Find where the given text appears and provide that cell's center as [X, Y] coordinate. 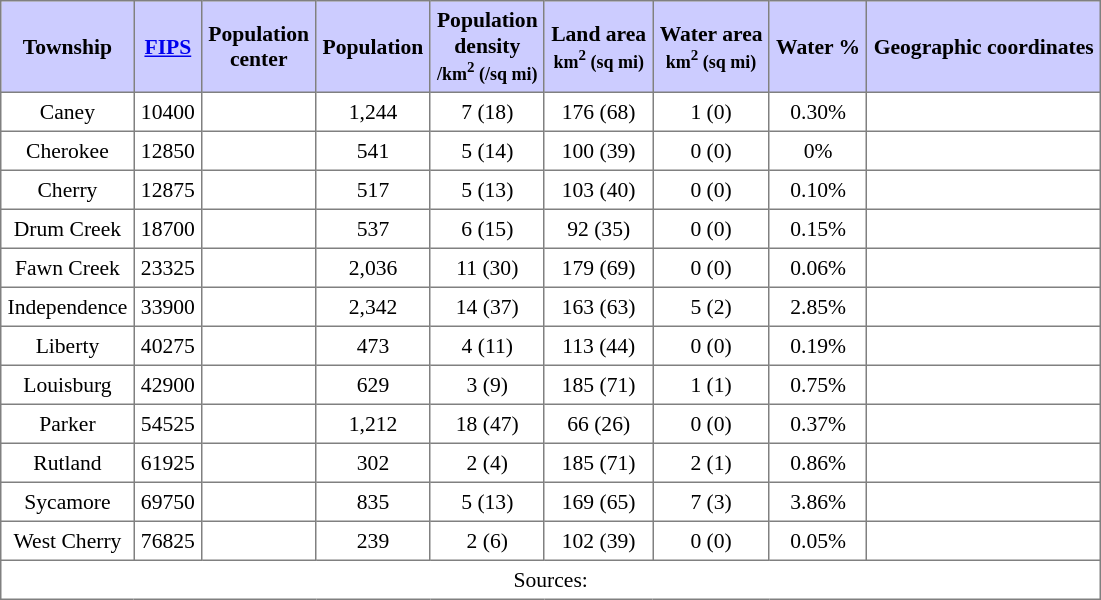
12850 [168, 150]
0.86% [818, 462]
Water areakm2 (sq mi) [711, 47]
West Cherry [68, 540]
Caney [68, 112]
10400 [168, 112]
12875 [168, 190]
Water % [818, 47]
169 (65) [598, 502]
541 [373, 150]
2.85% [818, 306]
Independence [68, 306]
Liberty [68, 346]
18 (47) [487, 424]
Township [68, 47]
7 (18) [487, 112]
Sources: [551, 580]
629 [373, 384]
0.75% [818, 384]
42900 [168, 384]
102 (39) [598, 540]
76825 [168, 540]
18700 [168, 228]
537 [373, 228]
23325 [168, 268]
92 (35) [598, 228]
Louisburg [68, 384]
835 [373, 502]
11 (30) [487, 268]
1 (0) [711, 112]
302 [373, 462]
0.06% [818, 268]
5 (14) [487, 150]
239 [373, 540]
2 (4) [487, 462]
Populationcenter [259, 47]
2 (6) [487, 540]
0.19% [818, 346]
Drum Creek [68, 228]
Populationdensity/km2 (/sq mi) [487, 47]
2,342 [373, 306]
Population [373, 47]
33900 [168, 306]
176 (68) [598, 112]
Land areakm2 (sq mi) [598, 47]
517 [373, 190]
Rutland [68, 462]
66 (26) [598, 424]
3 (9) [487, 384]
61925 [168, 462]
FIPS [168, 47]
0.30% [818, 112]
100 (39) [598, 150]
Sycamore [68, 502]
2 (1) [711, 462]
0.15% [818, 228]
Parker [68, 424]
2,036 [373, 268]
163 (63) [598, 306]
Cherry [68, 190]
1,212 [373, 424]
4 (11) [487, 346]
103 (40) [598, 190]
1 (1) [711, 384]
54525 [168, 424]
7 (3) [711, 502]
69750 [168, 502]
0.37% [818, 424]
Fawn Creek [68, 268]
Cherokee [68, 150]
3.86% [818, 502]
6 (15) [487, 228]
473 [373, 346]
40275 [168, 346]
113 (44) [598, 346]
Geographic coordinates [984, 47]
0.10% [818, 190]
0% [818, 150]
14 (37) [487, 306]
1,244 [373, 112]
179 (69) [598, 268]
0.05% [818, 540]
5 (2) [711, 306]
